Pinpoint the cell where the given text exists, returning its (x, y) midpoint coordinate. 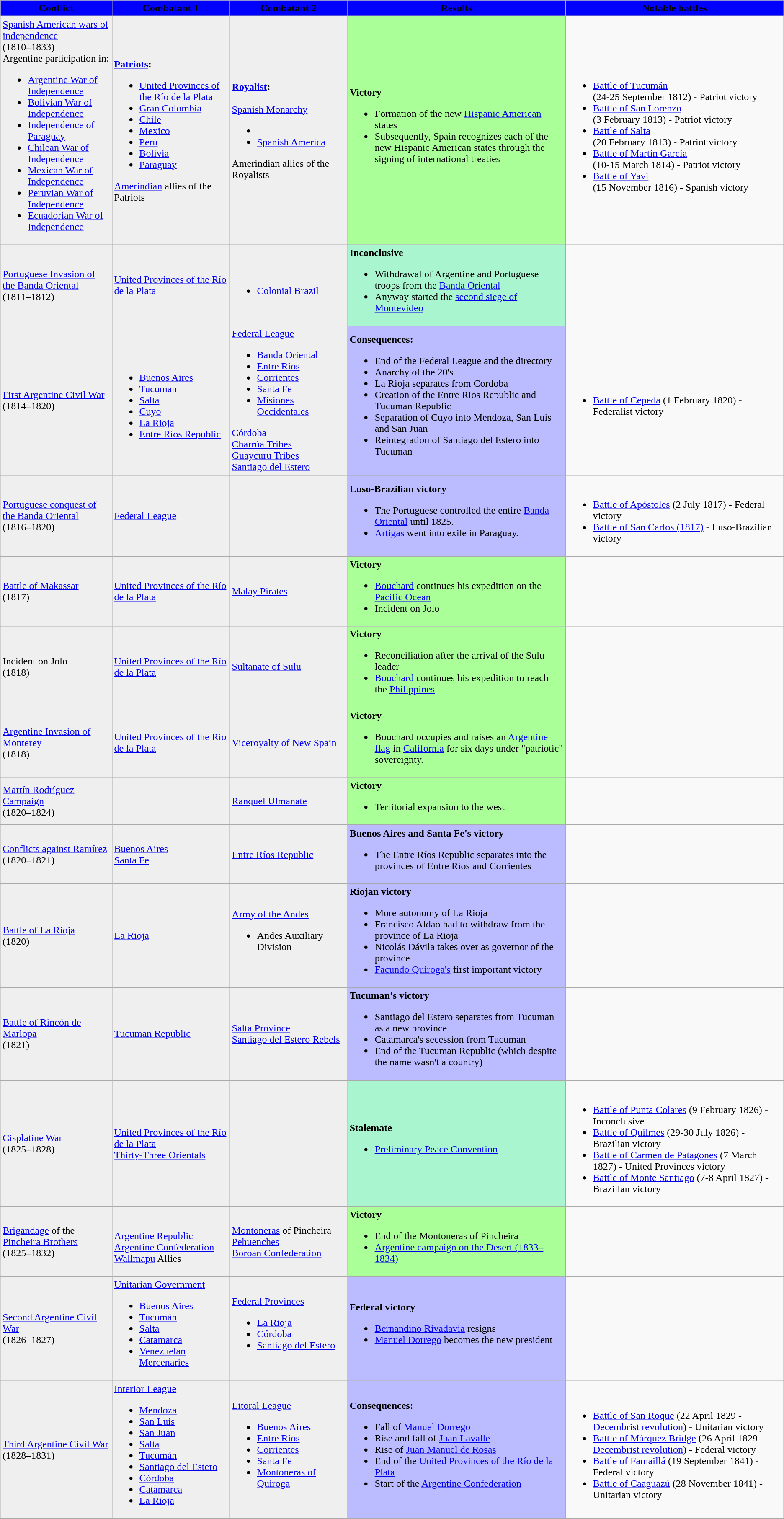
Battle of Makassar(1817) (56, 592)
First Argentine Civil War(1814–1820) (56, 400)
VictoryBouchard continues his expedition on the Pacific OceanIncident on Jolo (456, 592)
Sultanate of Sulu (288, 667)
Army of the AndesAndes Auxiliary Division (288, 935)
Second Argentine Civil War(1826–1827) (56, 1329)
Combatant 2 (288, 8)
Ranquel Ulmanate (288, 801)
Argentine Republic Argentine Confederation Wallmapu Allies (171, 1242)
Buenos Aires and Santa Fe's victoryThe Entre Ríos Republic separates into the provinces of Entre Ríos and Corrientes (456, 854)
Cisplatine War(1825–1828) (56, 1143)
Martín Rodríguez Campaign(1820–1824) (56, 801)
Results (456, 8)
Notable battles (674, 8)
Battle of Apóstoles (2 July 1817) - Federal victoryBattle of San Carlos (1817) - Luso-Brazilian victory (674, 516)
Conflict (56, 8)
Tucuman Republic (171, 1034)
Federal League Banda Oriental Entre Ríos Corrientes Santa Fe Misiones Occidentales Córdoba Charrúa Tribes Guaycuru Tribes Santiago del Estero (288, 400)
Colonial Brazil (288, 285)
VictoryReconciliation after the arrival of the Sulu leaderBouchard continues his expedition to reach the Philippines (456, 667)
Buenos Aires Tucuman Salta Cuyo La Rioja Entre Ríos Republic (171, 400)
Federal Provinces La Rioja Córdoba Santiago del Estero (288, 1329)
Combatant 1 (171, 8)
Federal victoryBernandino Rivadavia resignsManuel Dorrego becomes the new president (456, 1329)
Luso-Brazilian victoryThe Portuguese controlled the entire Banda Oriental until 1825.Artigas went into exile in Paraguay. (456, 516)
Salta Province Santiago del Estero Rebels (288, 1034)
Entre Ríos Republic (288, 854)
Litoral League Buenos Aires Entre Ríos Corrientes Santa FeMontoneras of Quiroga (288, 1449)
Battle of Cepeda (1 February 1820) - Federalist victory (674, 400)
VictoryTerritorial expansion to the west (456, 801)
Portuguese Invasion of the Banda Oriental(1811–1812) (56, 285)
Interior League Mendoza San Luis San Juan Salta Tucumán Santiago del Estero Córdoba Catamarca La Rioja (171, 1449)
Conflicts against Ramírez(1820–1821) (56, 854)
Argentine Invasion of Monterey(1818) (56, 742)
Montoneras of Pincheira Pehuenches Boroan Confederation (288, 1242)
Buenos Aires Santa Fe (171, 854)
Incident on Jolo(1818) (56, 667)
Portuguese conquest of the Banda Oriental (1816–1820) (56, 516)
Battle of La Rioja(1820) (56, 935)
StalematePreliminary Peace Convention (456, 1143)
Patriots: United Provinces of the Río de la Plata Gran Colombia Chile Mexico Peru Bolivia ParaguayAmerindian allies of the Patriots (171, 131)
Federal League (171, 516)
Viceroyalty of New Spain (288, 742)
United Provinces of the Río de la Plata Thirty-Three Orientals (171, 1143)
Brigandage of the Pincheira Brothers(1825–1832) (56, 1242)
VictoryBouchard occupies and raises an Argentine flag in California for six days under "patriotic" sovereignty. (456, 742)
La Rioja (171, 935)
VictoryEnd of the Montoneras of PincheiraArgentine campaign on the Desert (1833–1834) (456, 1242)
InconclusiveWithdrawal of Argentine and Portuguese troops from the Banda OrientalAnyway started the second siege of Montevideo (456, 285)
Royalist: Spanish Monarchy Spanish AmericaAmerindian allies of the Royalists (288, 131)
Battle of Rincón de Marlopa(1821) (56, 1034)
Unitarian Government Buenos Aires Tucumán Salta Catamarca Venezuelan Mercenaries (171, 1329)
Malay Pirates (288, 592)
Third Argentine Civil War(1828–1831) (56, 1449)
